Locate the cell with the specified text and output its [X, Y] center coordinate. 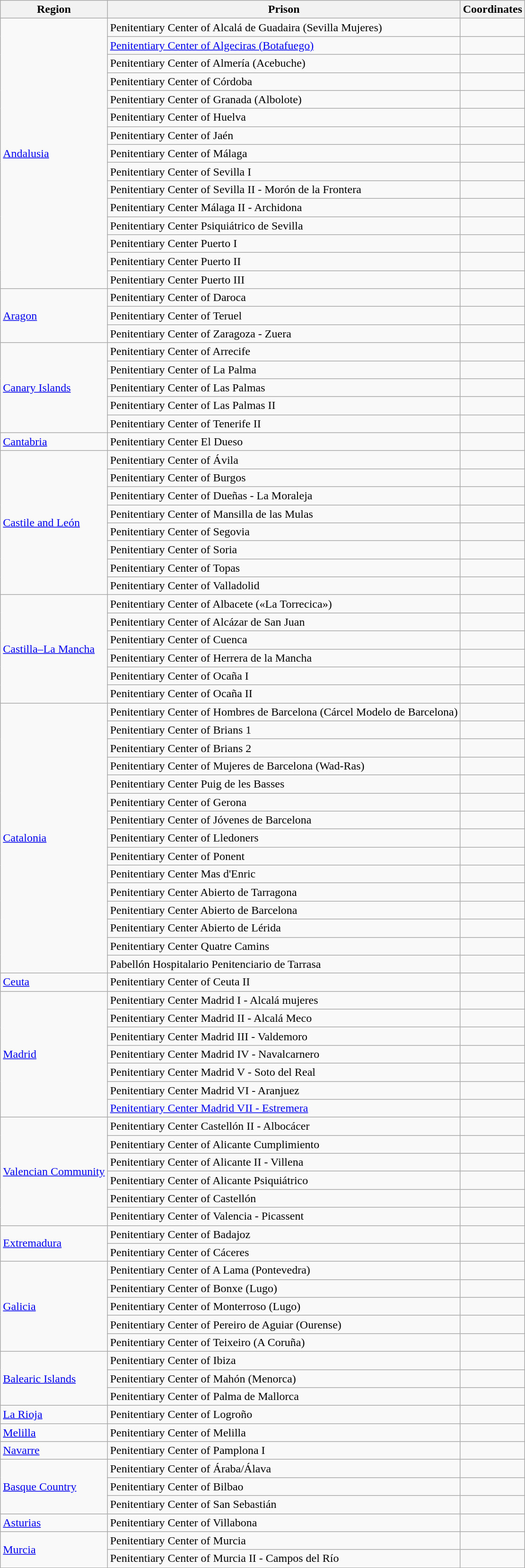
Penitentiary Center of Las Palmas [284, 388]
Asturias [54, 1523]
Navarre [54, 1451]
Penitentiary Center Puerto I [284, 244]
Penitentiary Center of Alicante II - Villena [284, 1162]
Penitentiary Center Madrid VI - Aranjuez [284, 1090]
Penitentiary Center Madrid IV - Navalcarnero [284, 1054]
Penitentiary Center of Murcia II - Campos del Río [284, 1559]
Coordinates [492, 9]
Penitentiary Center of Dueñas - La Moraleja [284, 496]
Penitentiary Center of Bilbao [284, 1487]
Penitentiary Center of Burgos [284, 478]
Cantabria [54, 442]
Penitentiary Center of San Sebastián [284, 1505]
Penitentiary Center Puerto II [284, 262]
Penitentiary Center of Teixeiro (A Coruña) [284, 1342]
Melilla [54, 1433]
Penitentiary Center of Alcázar de San Juan [284, 622]
Penitentiary Center of Mansilla de las Mulas [284, 514]
Penitentiary Center of Topas [284, 568]
Penitentiary Center of Ceuta II [284, 982]
Penitentiary Center of Hombres de Barcelona (Cárcel Modelo de Barcelona) [284, 712]
Penitentiary Center of Sevilla I [284, 171]
Penitentiary Center of Ocaña II [284, 694]
Penitentiary Center of A Lama (Pontevedra) [284, 1270]
Penitentiary Center of Ibiza [284, 1360]
Penitentiary Center of Pamplona I [284, 1451]
Penitentiary Center Abierto de Barcelona [284, 910]
Penitentiary Center of Córdoba [284, 81]
Penitentiary Center of Brians 1 [284, 730]
Penitentiary Center of Alicante Cumplimiento [284, 1144]
Aragon [54, 316]
Penitentiary Center of Zaragoza - Zuera [284, 334]
Penitentiary Center Madrid VII - Estremera [284, 1108]
Penitentiary Center of Alicante Psiquiátrico [284, 1180]
Penitentiary Center of Palma de Mallorca [284, 1397]
Penitentiary Center of Melilla [284, 1433]
Madrid [54, 1054]
Penitentiary Center of Málaga [284, 153]
La Rioja [54, 1415]
Penitentiary Center of Daroca [284, 298]
Penitentiary Center Málaga II - Archidona [284, 207]
Penitentiary Center of Arrecife [284, 352]
Penitentiary Center of Cuenca [284, 640]
Penitentiary Center Madrid I - Alcalá mujeres [284, 1000]
Penitentiary Center El Dueso [284, 442]
Penitentiary Center of Jóvenes de Barcelona [284, 820]
Penitentiary Center of Segovia [284, 532]
Penitentiary Center of Villabona [284, 1523]
Penitentiary Center of Huelva [284, 117]
Penitentiary Center of Tenerife II [284, 424]
Region [54, 9]
Penitentiary Center Quatre Camins [284, 946]
Penitentiary Center Madrid V - Soto del Real [284, 1072]
Galicia [54, 1306]
Penitentiary Center Castellón II - Albocácer [284, 1126]
Ceuta [54, 982]
Penitentiary Center of Jaén [284, 135]
Andalusia [54, 153]
Penitentiary Center of Almería (Acebuche) [284, 63]
Penitentiary Center of Valladolid [284, 586]
Penitentiary Center Puig de les Basses [284, 784]
Canary Islands [54, 388]
Penitentiary Center of Teruel [284, 316]
Penitentiary Center of Valencia - Picassent [284, 1216]
Penitentiary Center of Pereiro de Aguiar (Ourense) [284, 1324]
Penitentiary Center of Cáceres [284, 1252]
Basque Country [54, 1487]
Castile and León [54, 523]
Penitentiary Center of Ocaña I [284, 676]
Penitentiary Center of Sevilla II - Morón de la Frontera [284, 189]
Penitentiary Center of Áraba/Álava [284, 1469]
Penitentiary Center Puerto III [284, 280]
Penitentiary Center Mas d'Enric [284, 874]
Penitentiary Center of Brians 2 [284, 748]
Penitentiary Center of Castellón [284, 1198]
Penitentiary Center of Mujeres de Barcelona (Wad-Ras) [284, 766]
Penitentiary Center of Mahón (Menorca) [284, 1379]
Penitentiary Center of Las Palmas II [284, 406]
Extremadura [54, 1243]
Pabellón Hospitalario Penitenciario de Tarrasa [284, 964]
Penitentiary Center of Alcalá de Guadaira (Sevilla Mujeres) [284, 27]
Penitentiary Center of Granada (Albolote) [284, 99]
Penitentiary Center of Soria [284, 550]
Murcia [54, 1550]
Prison [284, 9]
Penitentiary Center Abierto de Tarragona [284, 892]
Castilla–La Mancha [54, 649]
Penitentiary Center of Gerona [284, 802]
Penitentiary Center of Ávila [284, 460]
Penitentiary Center Madrid II - Alcalá Meco [284, 1018]
Penitentiary Center Psiquiátrico de Sevilla [284, 226]
Penitentiary Center Abierto de Lérida [284, 928]
Penitentiary Center of Herrera de la Mancha [284, 658]
Penitentiary Center of Lledoners [284, 838]
Penitentiary Center of Murcia [284, 1541]
Valencian Community [54, 1171]
Balearic Islands [54, 1378]
Penitentiary Center of Ponent [284, 856]
Penitentiary Center Madrid III - Valdemoro [284, 1036]
Catalonia [54, 838]
Penitentiary Center of Logroño [284, 1415]
Penitentiary Center of Badajoz [284, 1234]
Penitentiary Center of Bonxe (Lugo) [284, 1288]
Penitentiary Center of Algeciras (Botafuego) [284, 45]
Penitentiary Center of La Palma [284, 370]
Penitentiary Center of Albacete («La Torrecica») [284, 604]
Penitentiary Center of Monterroso (Lugo) [284, 1306]
